From the cell containing the given text, extract its center point as [X, Y] coordinate. 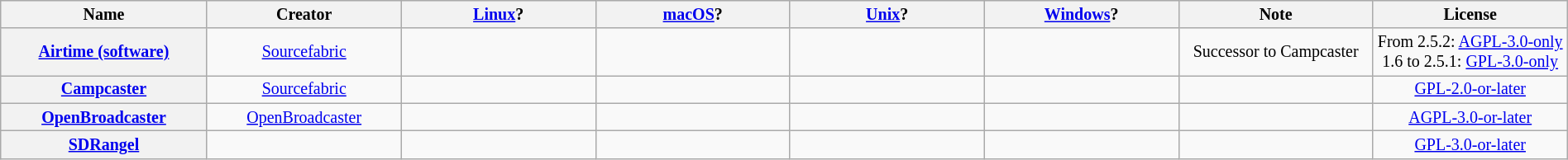
SDRangel [104, 145]
Linux? [498, 15]
Windows? [1082, 15]
Note [1275, 15]
GPL-2.0-or-later [1470, 89]
AGPL-3.0-or-later [1470, 117]
macOS? [693, 15]
Airtime (software) [104, 53]
Campcaster [104, 89]
Name [104, 15]
Creator [304, 15]
From 2.5.2: AGPL-3.0-only1.6 to 2.5.1: GPL-3.0-only [1470, 53]
Successor to Campcaster [1275, 53]
GPL-3.0-or-later [1470, 145]
License [1470, 15]
Unix? [887, 15]
